Identify which cell holds the provided text, then report its (x, y) central coordinate. 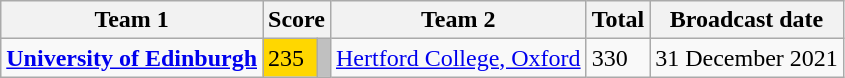
University of Edinburgh (132, 58)
Total (618, 20)
Team 1 (132, 20)
235 (290, 58)
Hertford College, Oxford (458, 58)
330 (618, 58)
Score (297, 20)
Broadcast date (747, 20)
31 December 2021 (747, 58)
Team 2 (458, 20)
